Capture the cell that displays the provided text and extract its [X, Y] central coordinate. 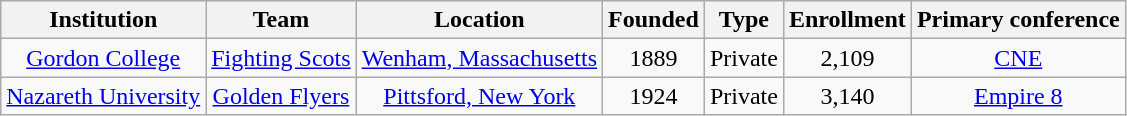
CNE [1018, 58]
Type [744, 20]
Empire 8 [1018, 96]
Golden Flyers [281, 96]
Gordon College [104, 58]
Pittsford, New York [479, 96]
3,140 [847, 96]
2,109 [847, 58]
1889 [654, 58]
Fighting Scots [281, 58]
Wenham, Massachusetts [479, 58]
Location [479, 20]
1924 [654, 96]
Founded [654, 20]
Institution [104, 20]
Primary conference [1018, 20]
Nazareth University [104, 96]
Enrollment [847, 20]
Team [281, 20]
